From the cell containing the given text, extract its center point as (x, y) coordinate. 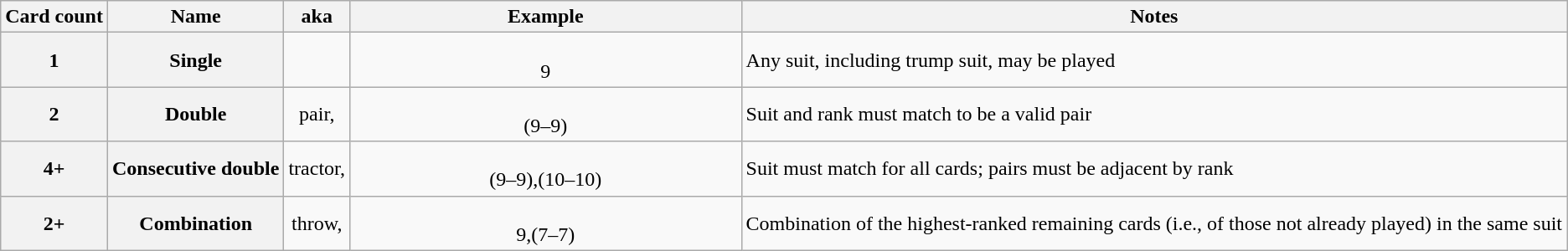
Double (195, 114)
Combination of the highest-ranked remaining cards (i.e., of those not already played) in the same suit (1154, 223)
Name (195, 17)
pair, (317, 114)
tractor, (317, 169)
2 (54, 114)
Suit must match for all cards; pairs must be adjacent by rank (1154, 169)
Notes (1154, 17)
Consecutive double (195, 169)
Single (195, 60)
aka (317, 17)
(9–9),(10–10) (546, 169)
9,(7–7) (546, 223)
(9–9) (546, 114)
Combination (195, 223)
2+ (54, 223)
Example (546, 17)
Card count (54, 17)
4+ (54, 169)
1 (54, 60)
9 (546, 60)
Any suit, including trump suit, may be played (1154, 60)
throw, (317, 223)
Suit and rank must match to be a valid pair (1154, 114)
